For the text-containing cell, return its midpoint in (x, y) coordinate format. 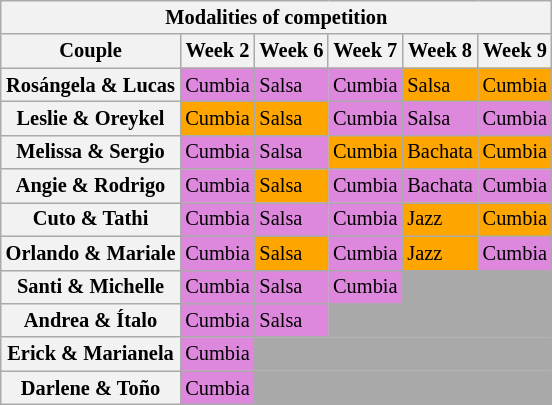
Week 2 (217, 51)
Leslie & Oreykel (91, 118)
Week 8 (440, 51)
Melissa & Sergio (91, 152)
Modalities of competition (276, 17)
Angie & Rodrigo (91, 186)
Week 9 (515, 51)
Erick & Marianela (91, 354)
Rosángela & Lucas (91, 85)
Darlene & Toño (91, 388)
Orlando & Mariale (91, 253)
Santi & Michelle (91, 287)
Cuto & Tathi (91, 219)
Week 7 (365, 51)
Andrea & Ítalo (91, 320)
Week 6 (292, 51)
Couple (91, 51)
